Return (X, Y) of the center of cell containing provided text 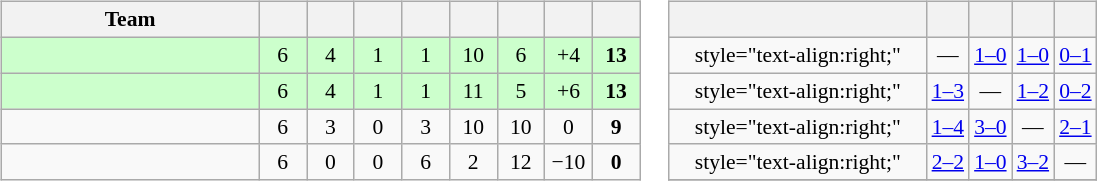
1–2 (1034, 91)
3–0 (990, 127)
+4 (569, 55)
+6 (569, 91)
3–2 (1034, 162)
0–1 (1076, 55)
2–2 (948, 162)
1–4 (948, 127)
1–3 (948, 91)
9 (616, 127)
Team (130, 20)
11 (473, 91)
5 (521, 91)
0–2 (1076, 91)
2–1 (1076, 127)
12 (521, 162)
−10 (569, 162)
2 (473, 162)
